Return the [X, Y] coordinate for the center point of the cell that contains the specified text.  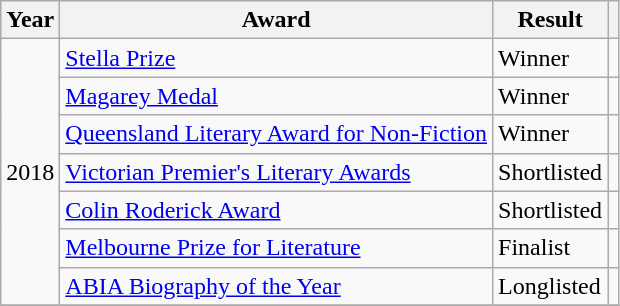
Finalist [550, 248]
Colin Roderick Award [276, 210]
Magarey Medal [276, 96]
Result [550, 20]
Melbourne Prize for Literature [276, 248]
Queensland Literary Award for Non-Fiction [276, 134]
Longlisted [550, 286]
2018 [30, 172]
Award [276, 20]
Stella Prize [276, 58]
Year [30, 20]
ABIA Biography of the Year [276, 286]
Victorian Premier's Literary Awards [276, 172]
